Detect which cell encompasses the target text, then output its [X, Y] center coordinate. 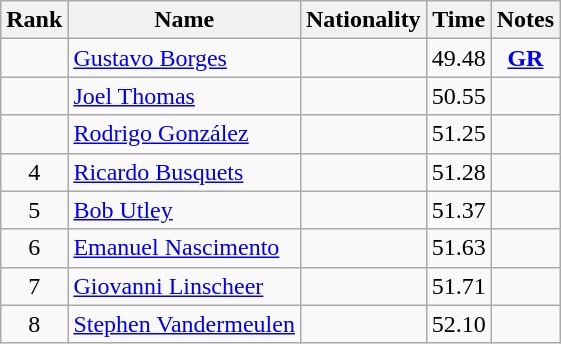
GR [525, 58]
51.28 [458, 172]
50.55 [458, 96]
Nationality [363, 20]
52.10 [458, 324]
Ricardo Busquets [184, 172]
4 [34, 172]
51.37 [458, 210]
5 [34, 210]
Rodrigo González [184, 134]
51.71 [458, 286]
Giovanni Linscheer [184, 286]
51.63 [458, 248]
Emanuel Nascimento [184, 248]
Stephen Vandermeulen [184, 324]
Gustavo Borges [184, 58]
7 [34, 286]
Time [458, 20]
6 [34, 248]
Notes [525, 20]
Rank [34, 20]
49.48 [458, 58]
8 [34, 324]
51.25 [458, 134]
Joel Thomas [184, 96]
Name [184, 20]
Bob Utley [184, 210]
